Return (X, Y) of the center of cell containing provided text 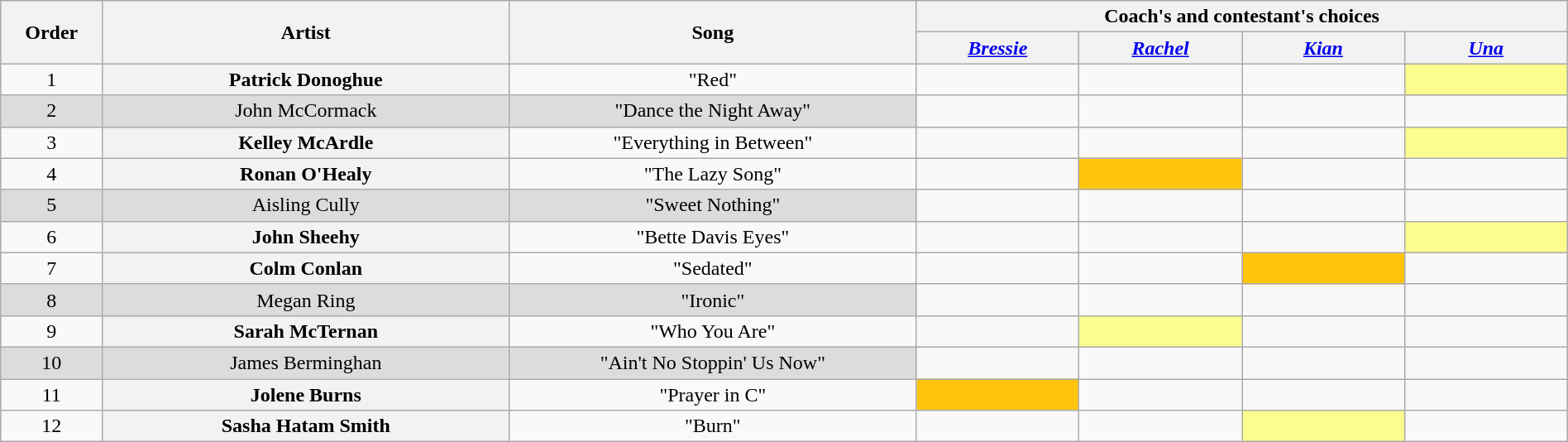
"Bette Davis Eyes" (713, 237)
"Who You Are" (713, 331)
James Berminghan (306, 363)
John McCormack (306, 111)
12 (51, 426)
9 (51, 331)
3 (51, 142)
"Ironic" (713, 300)
Colm Conlan (306, 268)
Ronan O'Healy (306, 174)
"Burn" (713, 426)
"Ain't No Stoppin' Us Now" (713, 363)
4 (51, 174)
6 (51, 237)
Order (51, 32)
Coach's and contestant's choices (1242, 17)
"The Lazy Song" (713, 174)
8 (51, 300)
5 (51, 205)
Rachel (1161, 48)
Patrick Donoghue (306, 79)
Kian (1323, 48)
Sarah McTernan (306, 331)
10 (51, 363)
John Sheehy (306, 237)
Artist (306, 32)
"Sweet Nothing" (713, 205)
Sasha Hatam Smith (306, 426)
Bressie (997, 48)
Kelley McArdle (306, 142)
"Sedated" (713, 268)
"Red" (713, 79)
"Dance the Night Away" (713, 111)
Aisling Cully (306, 205)
Song (713, 32)
"Prayer in C" (713, 395)
1 (51, 79)
Una (1485, 48)
7 (51, 268)
11 (51, 395)
"Everything in Between" (713, 142)
Megan Ring (306, 300)
Jolene Burns (306, 395)
2 (51, 111)
